For the text-containing cell, return its midpoint in (x, y) coordinate format. 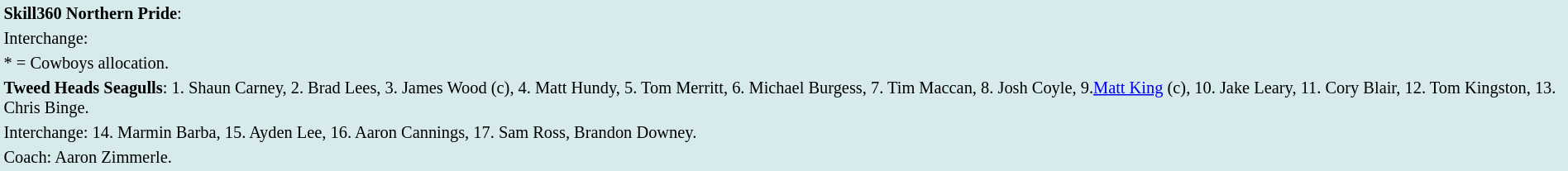
* = Cowboys allocation. (784, 63)
Interchange: (784, 38)
Skill360 Northern Pride: (784, 13)
Interchange: 14. Marmin Barba, 15. Ayden Lee, 16. Aaron Cannings, 17. Sam Ross, Brandon Downey. (784, 132)
Coach: Aaron Zimmerle. (784, 157)
